Output the [x, y] coordinate of the center of the cell containing the given text.  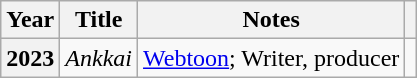
Title [99, 20]
Year [30, 20]
Ankkai [99, 58]
Webtoon; Writer, producer [272, 58]
2023 [30, 58]
Notes [272, 20]
